Return the (x, y) coordinate for the center point of the cell that contains the specified text.  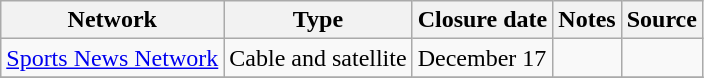
Network (112, 20)
Closure date (482, 20)
Source (662, 20)
December 17 (482, 58)
Type (318, 20)
Sports News Network (112, 58)
Cable and satellite (318, 58)
Notes (587, 20)
